Pinpoint the cell where the given text exists, returning its (X, Y) midpoint coordinate. 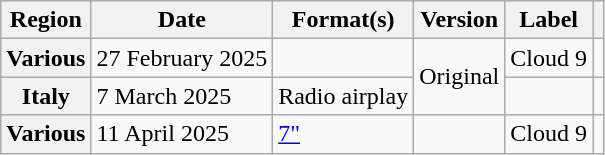
Date (182, 20)
Original (460, 77)
Region (46, 20)
Label (549, 20)
Format(s) (344, 20)
Version (460, 20)
7" (344, 134)
7 March 2025 (182, 96)
Italy (46, 96)
11 April 2025 (182, 134)
Radio airplay (344, 96)
27 February 2025 (182, 58)
